Return (x, y) of the center of cell containing provided text 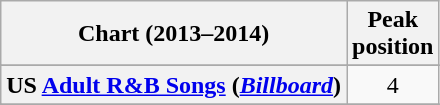
Peakposition (393, 34)
4 (393, 85)
Chart (2013–2014) (174, 34)
US Adult R&B Songs (Billboard) (174, 85)
